Extract the [x, y] coordinate from the center of the cell holding the provided text.  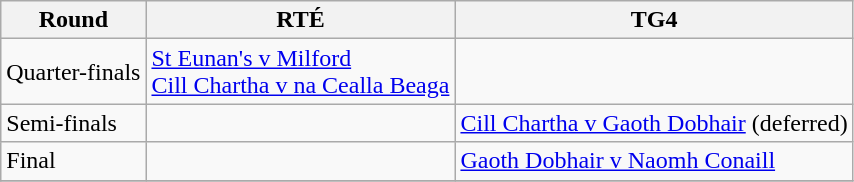
TG4 [654, 20]
Final [74, 161]
Semi-finals [74, 123]
Quarter-finals [74, 72]
Round [74, 20]
St Eunan's v MilfordCill Chartha v na Cealla Beaga [300, 72]
RTÉ [300, 20]
Cill Chartha v Gaoth Dobhair (deferred) [654, 123]
Gaoth Dobhair v Naomh Conaill [654, 161]
